Return the [x, y] coordinate for the center point of the cell that contains the specified text.  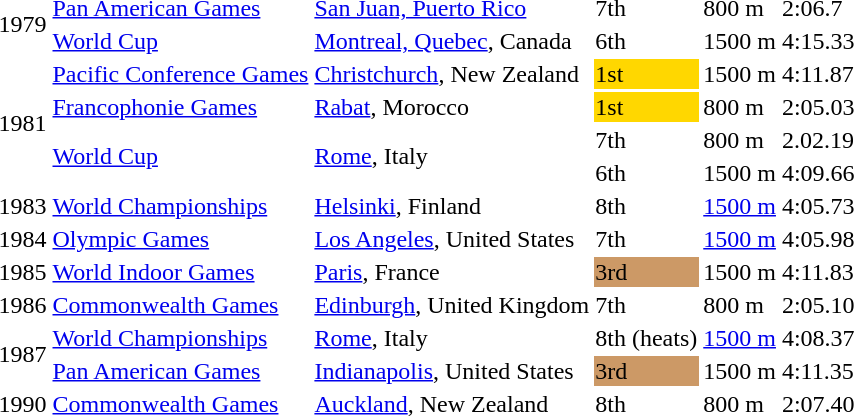
Montreal, Quebec, Canada [452, 41]
Pacific Conference Games [180, 74]
Francophonie Games [180, 107]
Los Angeles, United States [452, 239]
Rabat, Morocco [452, 107]
Pan American Games [180, 371]
Paris, France [452, 272]
World Indoor Games [180, 272]
Christchurch, New Zealand [452, 74]
8th (heats) [646, 338]
Helsinki, Finland [452, 206]
8th [646, 206]
Commonwealth Games [180, 305]
Olympic Games [180, 239]
Indianapolis, United States [452, 371]
Edinburgh, United Kingdom [452, 305]
